Pinpoint the cell where the given text exists, returning its [X, Y] midpoint coordinate. 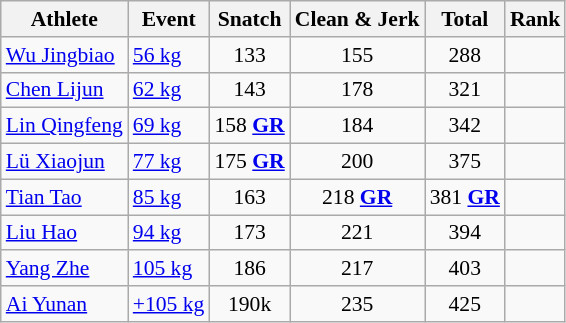
Athlete [64, 19]
235 [358, 304]
Lü Xiaojun [64, 162]
Lin Qingfeng [64, 126]
342 [465, 126]
+105 kg [169, 304]
62 kg [169, 90]
394 [465, 233]
186 [249, 269]
Clean & Jerk [358, 19]
155 [358, 55]
217 [358, 269]
143 [249, 90]
190k [249, 304]
403 [465, 269]
288 [465, 55]
425 [465, 304]
381 GR [465, 197]
105 kg [169, 269]
200 [358, 162]
77 kg [169, 162]
163 [249, 197]
375 [465, 162]
56 kg [169, 55]
85 kg [169, 197]
Tian Tao [64, 197]
Event [169, 19]
321 [465, 90]
133 [249, 55]
Ai Yunan [64, 304]
Rank [536, 19]
Liu Hao [64, 233]
173 [249, 233]
Wu Jingbiao [64, 55]
69 kg [169, 126]
Total [465, 19]
221 [358, 233]
158 GR [249, 126]
175 GR [249, 162]
218 GR [358, 197]
Yang Zhe [64, 269]
94 kg [169, 233]
Snatch [249, 19]
178 [358, 90]
Chen Lijun [64, 90]
184 [358, 126]
